Return the (x, y) coordinate for the center point of the cell that contains the specified text.  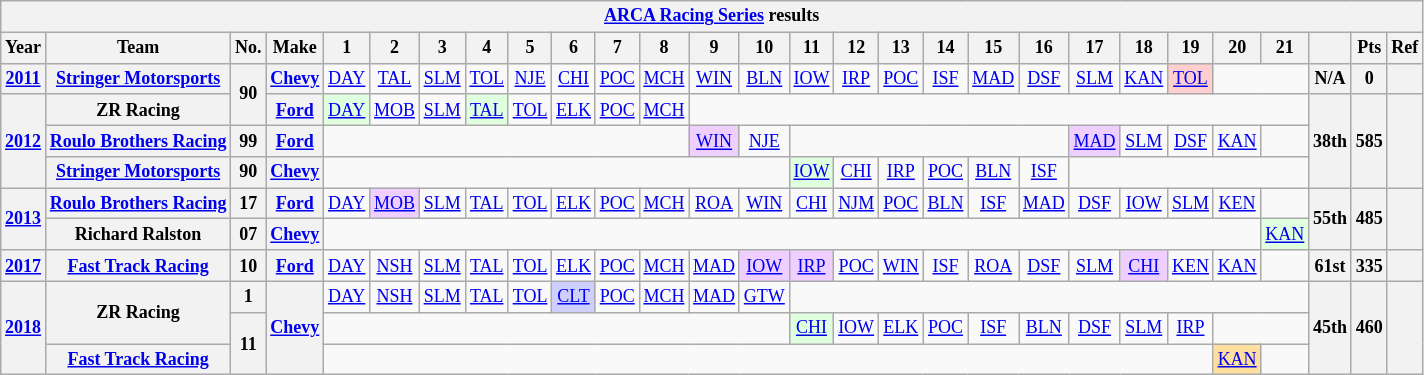
12 (856, 48)
14 (946, 48)
Team (138, 48)
20 (1237, 48)
0 (1369, 78)
9 (714, 48)
19 (1191, 48)
2011 (24, 78)
55th (1330, 219)
2013 (24, 219)
8 (664, 48)
Richard Ralston (138, 234)
16 (1044, 48)
99 (248, 140)
ARCA Racing Series results (712, 16)
4 (486, 48)
5 (530, 48)
7 (617, 48)
45th (1330, 328)
6 (574, 48)
3 (442, 48)
15 (994, 48)
18 (1144, 48)
335 (1369, 266)
2018 (24, 328)
Year (24, 48)
2012 (24, 141)
Pts (1369, 48)
N/A (1330, 78)
2017 (24, 266)
61st (1330, 266)
485 (1369, 219)
NJM (856, 204)
Make (295, 48)
GTW (764, 296)
460 (1369, 328)
2 (395, 48)
07 (248, 234)
No. (248, 48)
CLT (574, 296)
21 (1285, 48)
38th (1330, 141)
Ref (1405, 48)
585 (1369, 141)
13 (900, 48)
